For the text-containing cell, return its midpoint in [X, Y] coordinate format. 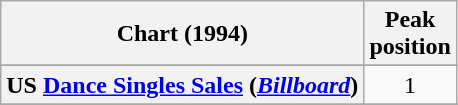
Chart (1994) [182, 34]
US Dance Singles Sales (Billboard) [182, 85]
Peakposition [410, 34]
1 [410, 85]
